Capture the cell that displays the provided text and extract its [X, Y] central coordinate. 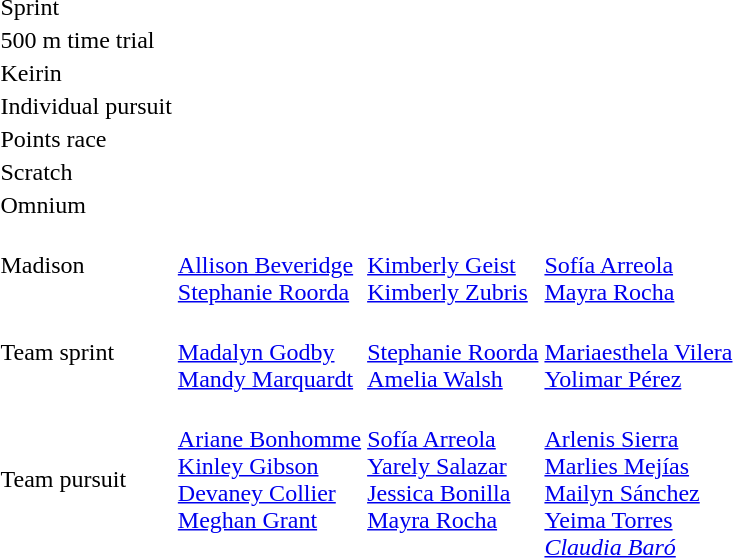
Stephanie RoordaAmelia Walsh [453, 352]
Allison BeveridgeStephanie Roorda [269, 265]
Madalyn GodbyMandy Marquardt [269, 352]
Kimberly GeistKimberly Zubris [453, 265]
